Detect which cell encompasses the target text, then output its (X, Y) center coordinate. 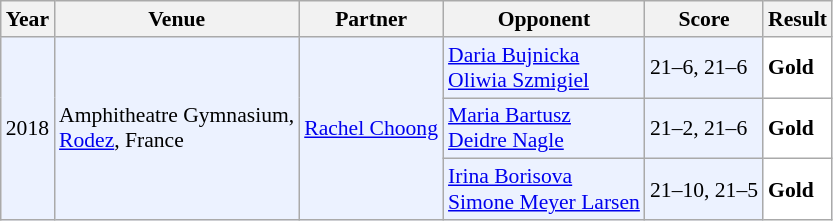
2018 (28, 128)
Venue (176, 19)
Year (28, 19)
21–10, 21–5 (704, 190)
Opponent (544, 19)
21–2, 21–6 (704, 128)
Amphitheatre Gymnasium,Rodez, France (176, 128)
21–6, 21–6 (704, 68)
Maria Bartusz Deidre Nagle (544, 128)
Partner (371, 19)
Score (704, 19)
Result (798, 19)
Rachel Choong (371, 128)
Daria Bujnicka Oliwia Szmigiel (544, 68)
Irina Borisova Simone Meyer Larsen (544, 190)
